Output the (X, Y) coordinate of the center of the cell containing the given text.  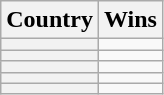
Country (50, 20)
Wins (130, 20)
